Output the [x, y] coordinate of the center of the cell containing the given text.  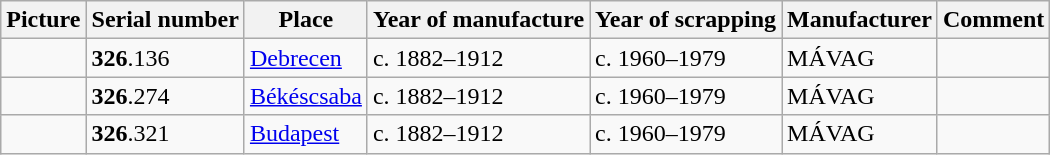
Békéscsaba [306, 96]
Debrecen [306, 58]
Picture [44, 20]
Place [306, 20]
326.321 [165, 134]
Budapest [306, 134]
326.136 [165, 58]
Year of manufacture [478, 20]
Comment [993, 20]
Serial number [165, 20]
326.274 [165, 96]
Manufacturer [860, 20]
Year of scrapping [686, 20]
